Output the (X, Y) coordinate of the center of the cell containing the given text.  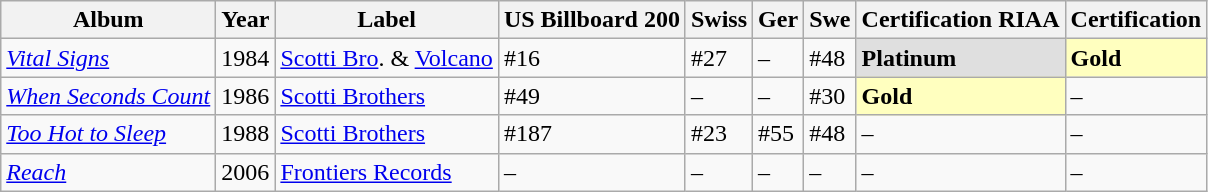
Frontiers Records (387, 172)
Ger (778, 20)
Vital Signs (108, 58)
Year (246, 20)
Platinum (960, 58)
Swe (830, 20)
#27 (718, 58)
#16 (592, 58)
1988 (246, 134)
Certification (1136, 20)
When Seconds Count (108, 96)
2006 (246, 172)
#187 (592, 134)
Album (108, 20)
Certification RIAA (960, 20)
Scotti Bro. & Volcano (387, 58)
#23 (718, 134)
#49 (592, 96)
1986 (246, 96)
Too Hot to Sleep (108, 134)
US Billboard 200 (592, 20)
Swiss (718, 20)
Reach (108, 172)
#55 (778, 134)
#30 (830, 96)
Label (387, 20)
1984 (246, 58)
